Determine the [X, Y] coordinate at the center of the cell enclosing the given text.  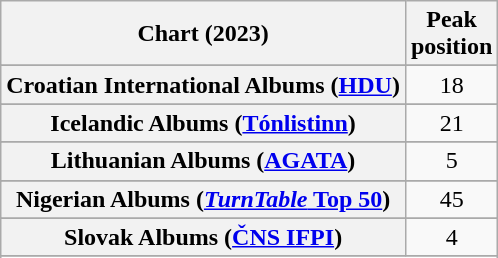
Croatian International Albums (HDU) [204, 85]
18 [451, 85]
Chart (2023) [204, 34]
21 [451, 123]
Nigerian Albums (TurnTable Top 50) [204, 199]
Peakposition [451, 34]
Slovak Albums (ČNS IFPI) [204, 237]
Icelandic Albums (Tónlistinn) [204, 123]
4 [451, 237]
5 [451, 161]
Lithuanian Albums (AGATA) [204, 161]
45 [451, 199]
